Detect which cell encompasses the target text, then output its [X, Y] center coordinate. 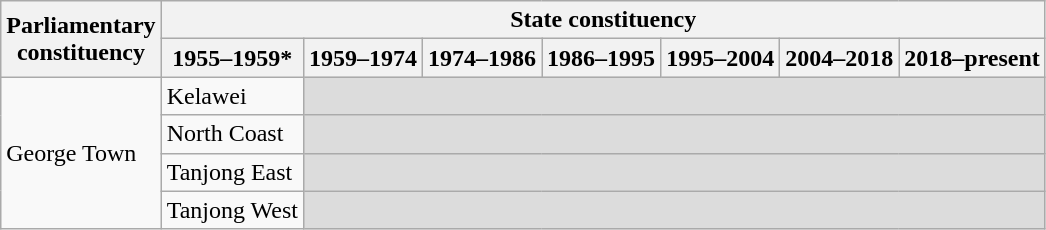
Tanjong East [232, 172]
State constituency [603, 20]
Parliamentaryconstituency [81, 39]
North Coast [232, 134]
Tanjong West [232, 210]
George Town [81, 153]
1995–2004 [720, 58]
2018–present [972, 58]
1959–1974 [362, 58]
1974–1986 [482, 58]
2004–2018 [840, 58]
1986–1995 [602, 58]
Kelawei [232, 96]
1955–1959* [232, 58]
